Find where the given text appears and provide that cell's center as [x, y] coordinate. 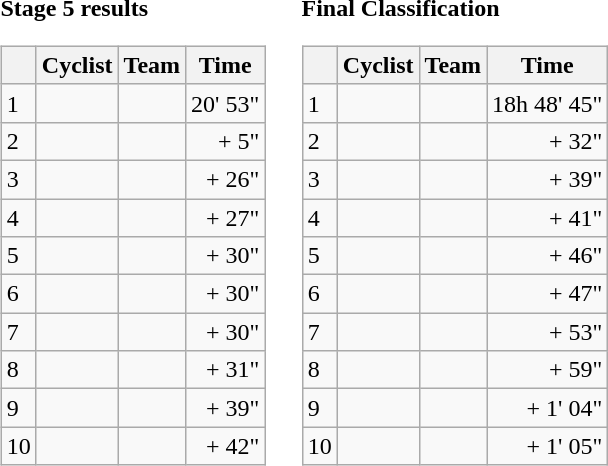
+ 46" [548, 256]
+ 31" [226, 370]
+ 53" [548, 332]
20' 53" [226, 103]
+ 32" [548, 141]
+ 42" [226, 446]
+ 1' 05" [548, 446]
+ 59" [548, 370]
+ 5" [226, 141]
+ 47" [548, 294]
+ 41" [548, 217]
+ 1' 04" [548, 408]
+ 26" [226, 179]
18h 48' 45" [548, 103]
+ 27" [226, 217]
